Provide the [x, y] coordinate of the cell's center where the given text is located.  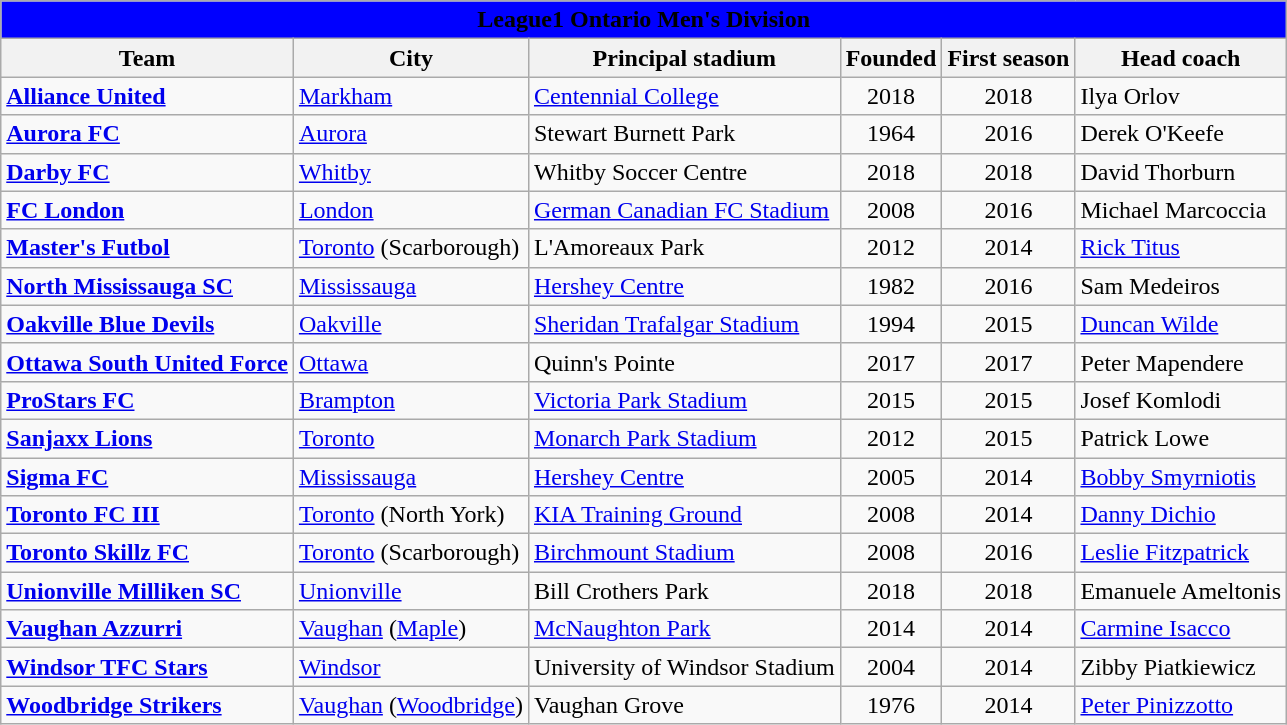
League1 Ontario Men's Division [644, 20]
1994 [891, 324]
Aurora FC [148, 134]
Duncan Wilde [1181, 324]
McNaughton Park [684, 629]
Danny Dichio [1181, 515]
Head coach [1181, 58]
Sigma FC [148, 477]
Windsor [410, 667]
1976 [891, 705]
Derek O'Keefe [1181, 134]
Vaughan Grove [684, 705]
2004 [891, 667]
Peter Mapendere [1181, 362]
Bobby Smyrniotis [1181, 477]
Sanjaxx Lions [148, 438]
Principal stadium [684, 58]
ProStars FC [148, 400]
University of Windsor Stadium [684, 667]
Toronto Skillz FC [148, 553]
Josef Komlodi [1181, 400]
Team [148, 58]
Ilya Orlov [1181, 96]
Centennial College [684, 96]
Victoria Park Stadium [684, 400]
Windsor TFC Stars [148, 667]
Whitby Soccer Centre [684, 172]
Sam Medeiros [1181, 286]
Sheridan Trafalgar Stadium [684, 324]
Carmine Isacco [1181, 629]
Unionville [410, 591]
Michael Marcoccia [1181, 210]
Markham [410, 96]
Unionville Milliken SC [148, 591]
L'Amoreaux Park [684, 248]
Aurora [410, 134]
Leslie Fitzpatrick [1181, 553]
Bill Crothers Park [684, 591]
Toronto FC III [148, 515]
Ottawa [410, 362]
Darby FC [148, 172]
Vaughan (Maple) [410, 629]
Oakville Blue Devils [148, 324]
Alliance United [148, 96]
Monarch Park Stadium [684, 438]
Vaughan (Woodbridge) [410, 705]
KIA Training Ground [684, 515]
Peter Pinizzotto [1181, 705]
London [410, 210]
Brampton [410, 400]
Stewart Burnett Park [684, 134]
Birchmount Stadium [684, 553]
Zibby Piatkiewicz [1181, 667]
2005 [891, 477]
David Thorburn [1181, 172]
Quinn's Pointe [684, 362]
Vaughan Azzurri [148, 629]
Toronto (North York) [410, 515]
Founded [891, 58]
Oakville [410, 324]
City [410, 58]
First season [1008, 58]
Patrick Lowe [1181, 438]
Woodbridge Strikers [148, 705]
North Mississauga SC [148, 286]
German Canadian FC Stadium [684, 210]
Whitby [410, 172]
FC London [148, 210]
1982 [891, 286]
Ottawa South United Force [148, 362]
Emanuele Ameltonis [1181, 591]
Rick Titus [1181, 248]
1964 [891, 134]
Master's Futbol [148, 248]
Toronto [410, 438]
